Locate the cell with the specified text and output its [X, Y] center coordinate. 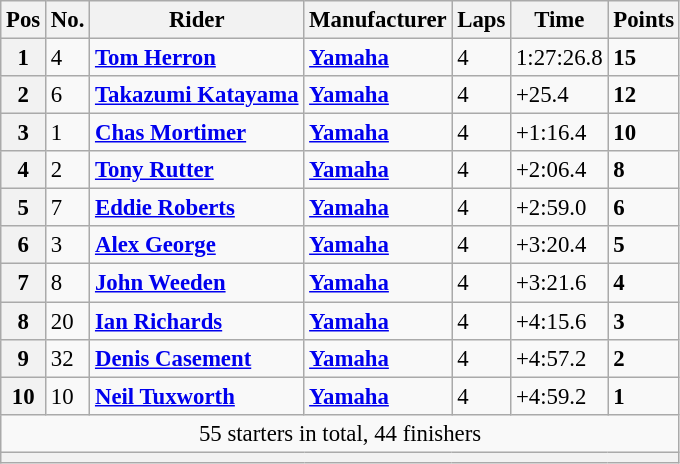
+4:59.2 [560, 396]
+2:06.4 [560, 170]
Tom Herron [197, 58]
+1:16.4 [560, 133]
55 starters in total, 44 finishers [340, 433]
Laps [482, 20]
Points [644, 20]
Alex George [197, 245]
32 [68, 358]
Neil Tuxworth [197, 396]
15 [644, 58]
Takazumi Katayama [197, 95]
Ian Richards [197, 321]
Time [560, 20]
Chas Mortimer [197, 133]
Pos [24, 20]
Manufacturer [378, 20]
No. [68, 20]
John Weeden [197, 283]
+25.4 [560, 95]
+2:59.0 [560, 208]
+3:20.4 [560, 245]
Rider [197, 20]
Tony Rutter [197, 170]
Denis Casement [197, 358]
9 [24, 358]
+4:57.2 [560, 358]
+3:21.6 [560, 283]
Eddie Roberts [197, 208]
+4:15.6 [560, 321]
1:27:26.8 [560, 58]
12 [644, 95]
20 [68, 321]
